Capture the cell that displays the provided text and extract its (X, Y) central coordinate. 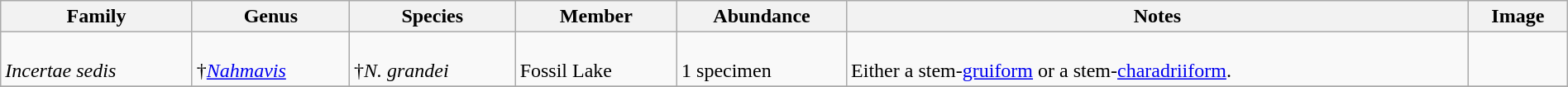
Abundance (762, 17)
Fossil Lake (595, 60)
Genus (270, 17)
†N. grandei (432, 60)
Notes (1158, 17)
Species (432, 17)
†Nahmavis (270, 60)
1 specimen (762, 60)
Member (595, 17)
Either a stem-gruiform or a stem-charadriiform. (1158, 60)
Image (1518, 17)
Family (97, 17)
Incertae sedis (97, 60)
